Scan for the cell matching the given text and deliver its (X, Y) coordinate at center. 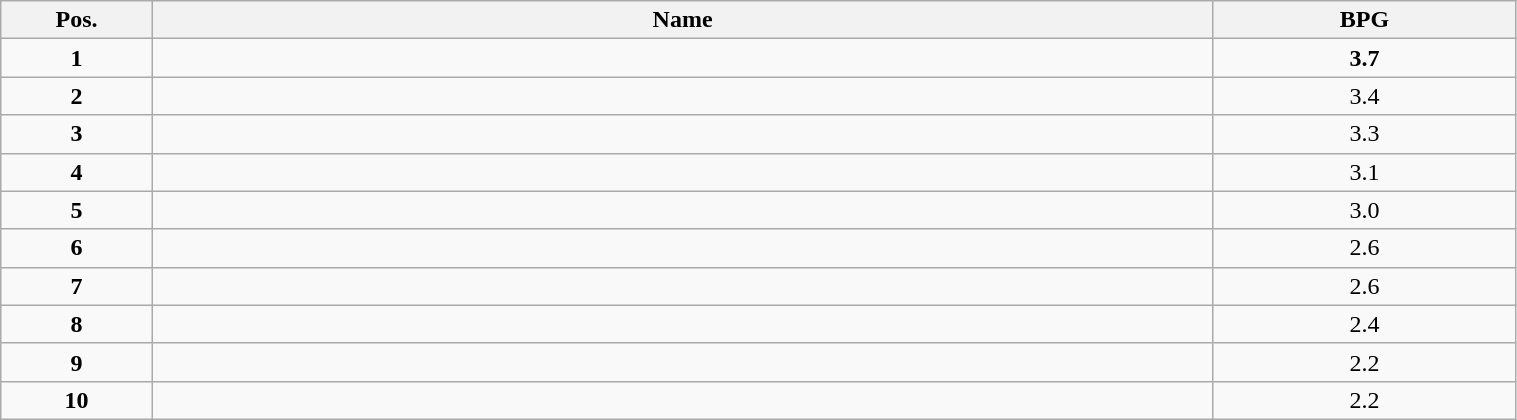
8 (77, 324)
3.4 (1364, 96)
3.7 (1364, 58)
Name (682, 20)
3.0 (1364, 210)
9 (77, 362)
BPG (1364, 20)
4 (77, 172)
3.1 (1364, 172)
Pos. (77, 20)
2.4 (1364, 324)
7 (77, 286)
2 (77, 96)
5 (77, 210)
3.3 (1364, 134)
10 (77, 400)
6 (77, 248)
1 (77, 58)
3 (77, 134)
